Search for the cell housing the specified text and yield its [x, y] center coordinate. 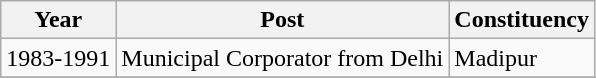
Municipal Corporator from Delhi [282, 58]
Post [282, 20]
Madipur [522, 58]
Constituency [522, 20]
1983-1991 [58, 58]
Year [58, 20]
